Determine the (x, y) coordinate at the center of the cell enclosing the given text.  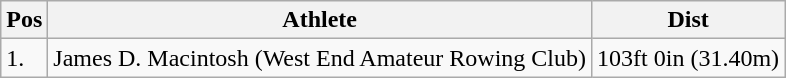
Pos (24, 20)
James D. Macintosh (West End Amateur Rowing Club) (320, 58)
1. (24, 58)
103ft 0in (31.40m) (688, 58)
Dist (688, 20)
Athlete (320, 20)
